Scan for the cell matching the given text and deliver its (x, y) coordinate at center. 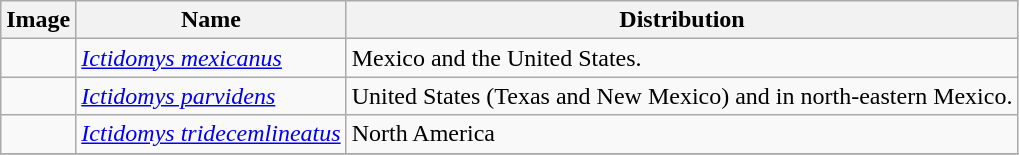
Distribution (682, 20)
United States (Texas and New Mexico) and in north-eastern Mexico. (682, 96)
Mexico and the United States. (682, 58)
Name (211, 20)
North America (682, 134)
Ictidomys mexicanus (211, 58)
Ictidomys tridecemlineatus (211, 134)
Ictidomys parvidens (211, 96)
Image (38, 20)
